Scan for the cell matching the given text and deliver its (X, Y) coordinate at center. 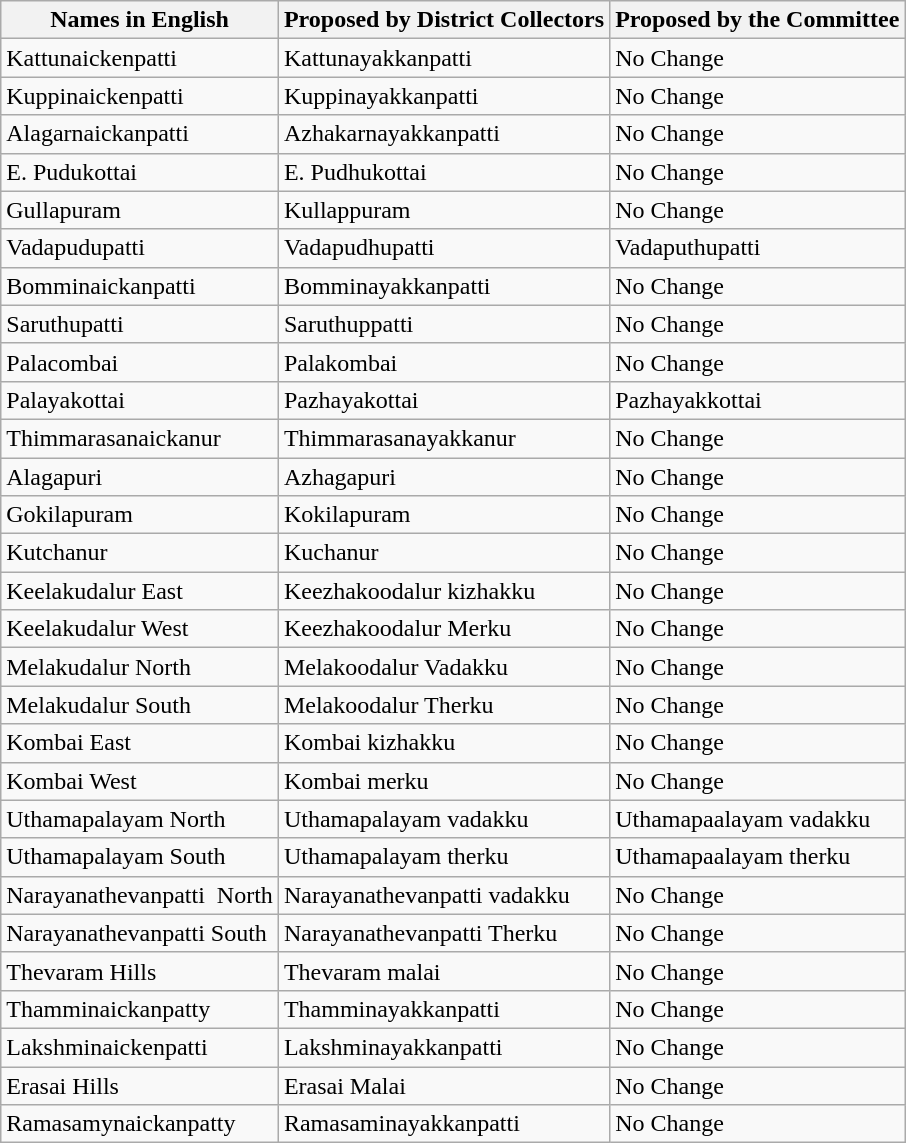
Palacombai (140, 362)
Vadaputhupatti (758, 248)
Keezhakoodalur Merku (444, 629)
Azhagapuri (444, 477)
Bomminayakkanpatti (444, 286)
Ramasamynaickanpatty (140, 1124)
Names in English (140, 20)
E. Pudhukottai (444, 172)
Melakoodalur Vadakku (444, 667)
Kuppinayakkanpatti (444, 96)
Gokilapuram (140, 515)
Melakudalur North (140, 667)
Gullapuram (140, 210)
Thimmarasanayakkanur (444, 438)
Kombai merku (444, 781)
Uthamapaalayam therku (758, 857)
Kokilapuram (444, 515)
Palakombai (444, 362)
Proposed by District Collectors (444, 20)
Kattunaickenpatti (140, 58)
Keelakudalur West (140, 629)
Uthamapalayam vadakku (444, 819)
Narayanathevanpatti South (140, 933)
Kombai West (140, 781)
Palayakottai (140, 400)
Saruthuppatti (444, 324)
Uthamapalayam therku (444, 857)
Pazhayakkottai (758, 400)
Lakshminayakkanpatti (444, 1047)
Thamminaickanpatty (140, 1009)
Erasai Malai (444, 1085)
Vadapudhupatti (444, 248)
Narayanathevanpatti Therku (444, 933)
Narayanathevanpatti vadakku (444, 895)
Keelakudalur East (140, 591)
Kombai East (140, 743)
Kuppinaickenpatti (140, 96)
Melakoodalur Therku (444, 705)
Bomminaickanpatti (140, 286)
Alagarnaickanpatti (140, 134)
Pazhayakottai (444, 400)
Melakudalur South (140, 705)
Lakshminaickenpatti (140, 1047)
Ramasaminayakkanpatti (444, 1124)
Thevaram malai (444, 971)
Kullappuram (444, 210)
Narayanathevanpatti North (140, 895)
Kutchanur (140, 553)
Saruthupatti (140, 324)
Kombai kizhakku (444, 743)
Kuchanur (444, 553)
Azhakarnayakkanpatti (444, 134)
Uthamapaalayam vadakku (758, 819)
Thimmarasanaickanur (140, 438)
Uthamapalayam North (140, 819)
Alagapuri (140, 477)
Uthamapalayam South (140, 857)
Keezhakoodalur kizhakku (444, 591)
E. Pudukottai (140, 172)
Proposed by the Committee (758, 20)
Thamminayakkanpatti (444, 1009)
Erasai Hills (140, 1085)
Thevaram Hills (140, 971)
Vadapudupatti (140, 248)
Kattunayakkanpatti (444, 58)
